Return (X, Y) of the center of cell containing provided text 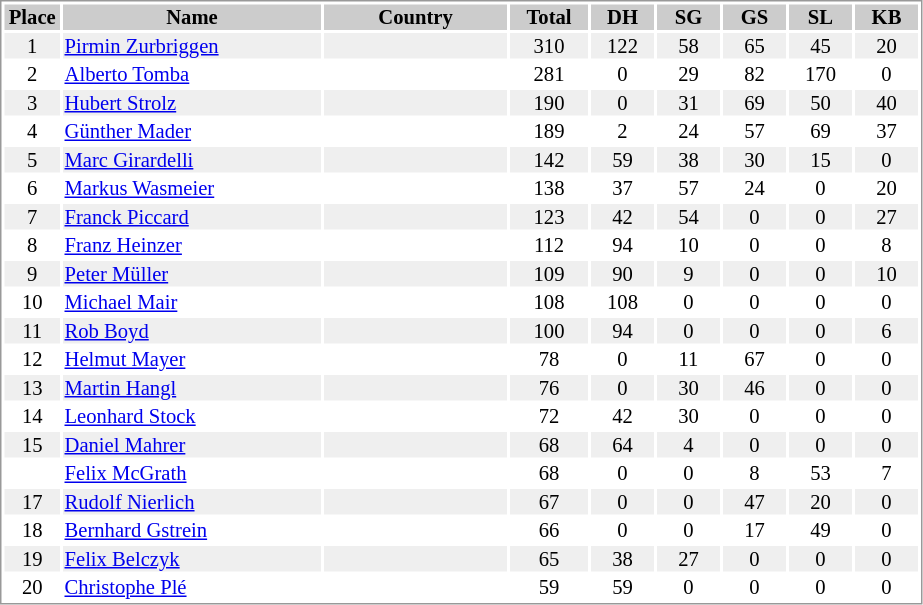
18 (32, 531)
31 (688, 103)
Günther Mader (192, 131)
Total (549, 17)
46 (754, 388)
Felix Belczyk (192, 559)
19 (32, 559)
DH (622, 17)
SL (820, 17)
Rudolf Nierlich (192, 502)
90 (622, 274)
76 (549, 388)
54 (688, 217)
Martin Hangl (192, 388)
123 (549, 217)
45 (820, 46)
29 (688, 75)
50 (820, 103)
Alberto Tomba (192, 75)
1 (32, 46)
58 (688, 46)
5 (32, 160)
Michael Mair (192, 303)
Christophe Plé (192, 587)
Franck Piccard (192, 217)
SG (688, 17)
14 (32, 417)
Franz Heinzer (192, 245)
Peter Müller (192, 274)
Hubert Strolz (192, 103)
64 (622, 445)
78 (549, 359)
Pirmin Zurbriggen (192, 46)
13 (32, 388)
12 (32, 359)
138 (549, 189)
170 (820, 75)
49 (820, 531)
Bernhard Gstrein (192, 531)
Felix McGrath (192, 473)
Markus Wasmeier (192, 189)
310 (549, 46)
Rob Boyd (192, 331)
190 (549, 103)
281 (549, 75)
142 (549, 160)
Place (32, 17)
40 (886, 103)
66 (549, 531)
82 (754, 75)
53 (820, 473)
3 (32, 103)
Name (192, 17)
189 (549, 131)
112 (549, 245)
100 (549, 331)
GS (754, 17)
Marc Girardelli (192, 160)
Leonhard Stock (192, 417)
Helmut Mayer (192, 359)
72 (549, 417)
122 (622, 46)
Daniel Mahrer (192, 445)
Country (416, 17)
109 (549, 274)
47 (754, 502)
KB (886, 17)
